Output the [X, Y] coordinate of the center of the cell containing the given text.  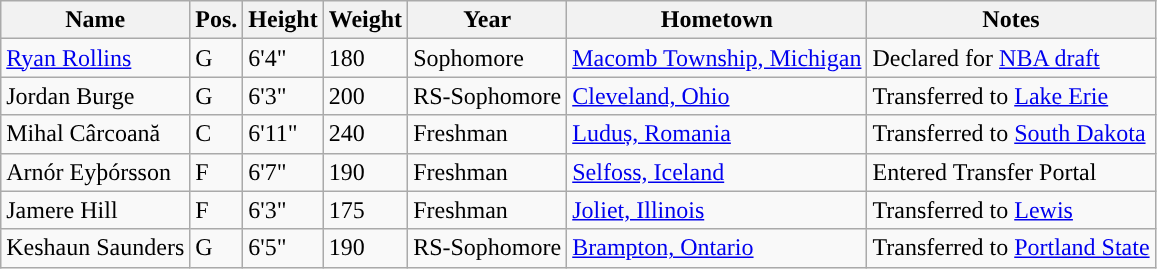
Transferred to South Dakota [1011, 134]
6'5" [283, 248]
Weight [365, 20]
Transferred to Lewis [1011, 210]
Name [96, 20]
Mihal Cârcoană [96, 134]
Sophomore [488, 58]
Selfoss, Iceland [717, 172]
Year [488, 20]
C [216, 134]
6'7" [283, 172]
Jamere Hill [96, 210]
Transferred to Lake Erie [1011, 96]
Keshaun Saunders [96, 248]
Macomb Township, Michigan [717, 58]
Height [283, 20]
Luduș, Romania [717, 134]
200 [365, 96]
6'4" [283, 58]
Hometown [717, 20]
Brampton, Ontario [717, 248]
Notes [1011, 20]
Entered Transfer Portal [1011, 172]
Joliet, Illinois [717, 210]
175 [365, 210]
Jordan Burge [96, 96]
Cleveland, Ohio [717, 96]
Declared for NBA draft [1011, 58]
180 [365, 58]
Arnór Eyþórsson [96, 172]
6'11" [283, 134]
Pos. [216, 20]
Ryan Rollins [96, 58]
240 [365, 134]
Transferred to Portland State [1011, 248]
